From the cell containing the given text, extract its center point as [x, y] coordinate. 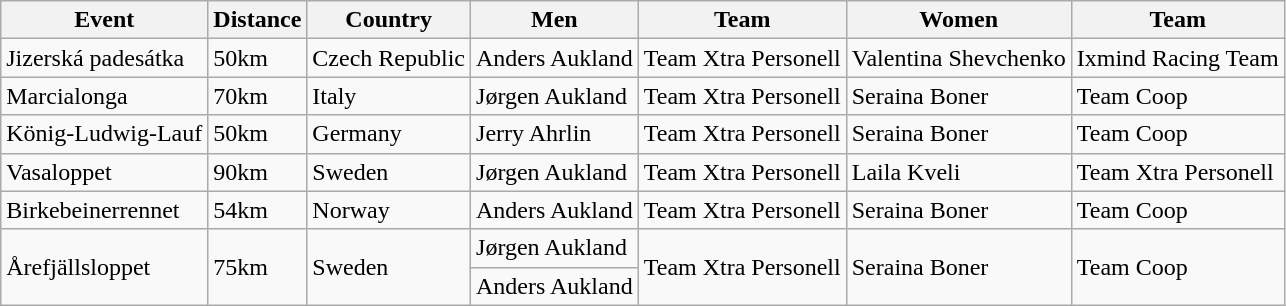
54km [258, 210]
Birkebeinerrennet [104, 210]
Jizerská padesátka [104, 58]
Ixmind Racing Team [1178, 58]
90km [258, 172]
Vasaloppet [104, 172]
Valentina Shevchenko [958, 58]
Germany [389, 134]
Jerry Ahrlin [555, 134]
Distance [258, 20]
75km [258, 267]
König-Ludwig-Lauf [104, 134]
Event [104, 20]
Men [555, 20]
Country [389, 20]
Marcialonga [104, 96]
Årefjällsloppet [104, 267]
70km [258, 96]
Czech Republic [389, 58]
Laila Kveli [958, 172]
Italy [389, 96]
Women [958, 20]
Norway [389, 210]
